Find where the given text appears and provide that cell's center as (x, y) coordinate. 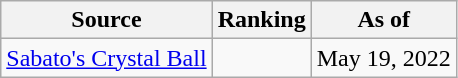
Ranking (262, 20)
Source (106, 20)
May 19, 2022 (384, 58)
Sabato's Crystal Ball (106, 58)
As of (384, 20)
